Search for the cell housing the specified text and yield its [X, Y] center coordinate. 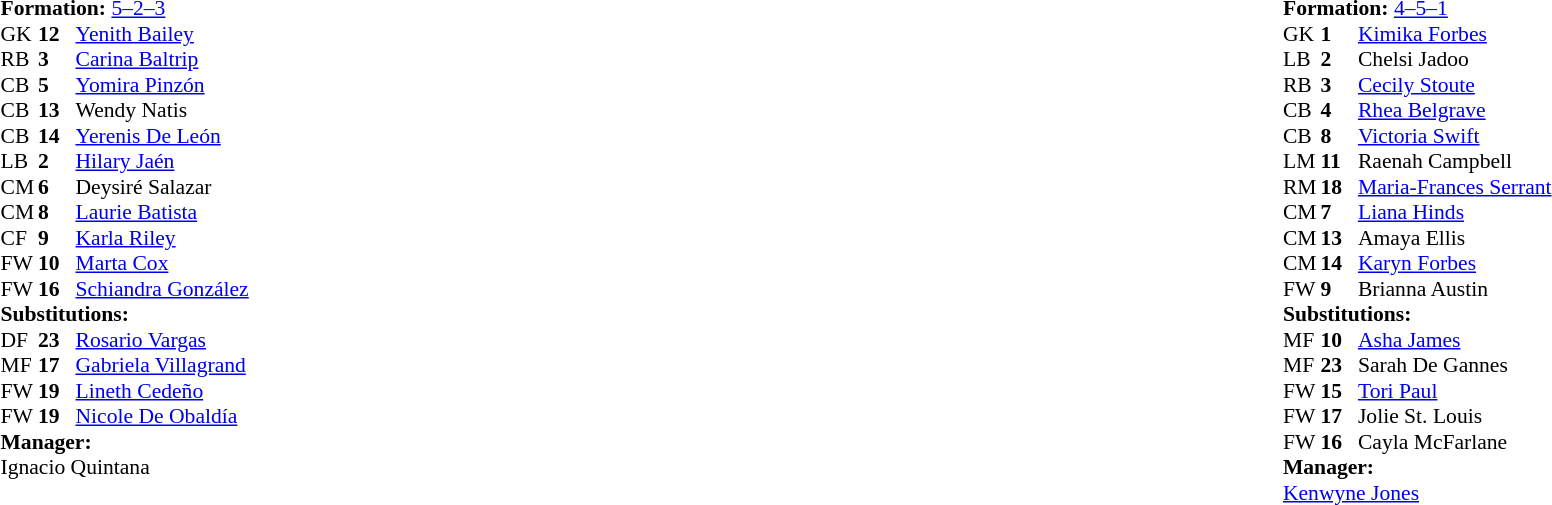
Liana Hinds [1455, 213]
Cecily Stoute [1455, 85]
15 [1339, 391]
Ignacio Quintana [124, 467]
Schiandra González [162, 289]
RM [1302, 187]
Kimika Forbes [1455, 34]
Yerenis De León [162, 136]
Raenah Campbell [1455, 161]
Cayla McFarlane [1455, 442]
4 [1339, 111]
Karla Riley [162, 238]
Asha James [1455, 340]
Amaya Ellis [1455, 238]
Carina Baltrip [162, 59]
Wendy Natis [162, 111]
7 [1339, 213]
Deysiré Salazar [162, 187]
Tori Paul [1455, 391]
Rhea Belgrave [1455, 111]
Gabriela Villagrand [162, 365]
6 [57, 187]
Hilary Jaén [162, 161]
Laurie Batista [162, 213]
1 [1339, 34]
12 [57, 34]
Nicole De Obaldía [162, 417]
Chelsi Jadoo [1455, 59]
CF [19, 238]
Lineth Cedeño [162, 391]
18 [1339, 187]
Victoria Swift [1455, 136]
Marta Cox [162, 263]
5 [57, 85]
Rosario Vargas [162, 340]
Maria-Frances Serrant [1455, 187]
Jolie St. Louis [1455, 417]
Yenith Bailey [162, 34]
Sarah De Gannes [1455, 365]
Karyn Forbes [1455, 263]
Brianna Austin [1455, 289]
DF [19, 340]
LM [1302, 161]
Yomira Pinzón [162, 85]
11 [1339, 161]
